Output the (X, Y) coordinate of the center of the cell containing the given text.  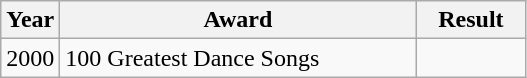
2000 (30, 58)
100 Greatest Dance Songs (238, 58)
Result (471, 20)
Year (30, 20)
Award (238, 20)
